Pinpoint the cell where the given text exists, returning its [X, Y] midpoint coordinate. 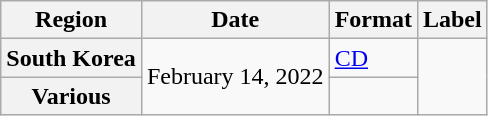
Date [235, 20]
South Korea [72, 58]
Label [452, 20]
Various [72, 96]
CD [373, 58]
February 14, 2022 [235, 77]
Format [373, 20]
Region [72, 20]
